Determine the [X, Y] coordinate at the center of the cell enclosing the given text.  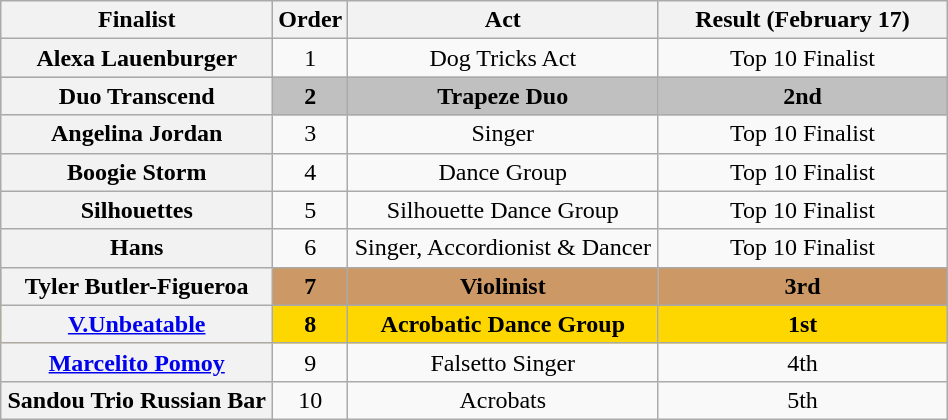
Dog Tricks Act [503, 58]
Violinist [503, 286]
3rd [802, 286]
Trapeze Duo [503, 96]
Hans [137, 248]
7 [310, 286]
Angelina Jordan [137, 134]
Singer [503, 134]
Silhouettes [137, 210]
1st [802, 324]
Dance Group [503, 172]
4th [802, 362]
Falsetto Singer [503, 362]
Finalist [137, 20]
Result (February 17) [802, 20]
9 [310, 362]
Act [503, 20]
Marcelito Pomoy [137, 362]
5th [802, 400]
8 [310, 324]
Duo Transcend [137, 96]
Acrobatic Dance Group [503, 324]
Alexa Lauenburger [137, 58]
6 [310, 248]
Order [310, 20]
Singer, Accordionist & Dancer [503, 248]
Sandou Trio Russian Bar [137, 400]
3 [310, 134]
2 [310, 96]
1 [310, 58]
10 [310, 400]
Boogie Storm [137, 172]
Silhouette Dance Group [503, 210]
4 [310, 172]
2nd [802, 96]
V.Unbeatable [137, 324]
Acrobats [503, 400]
Tyler Butler-Figueroa [137, 286]
5 [310, 210]
